Determine the [x, y] coordinate at the center of the cell enclosing the given text.  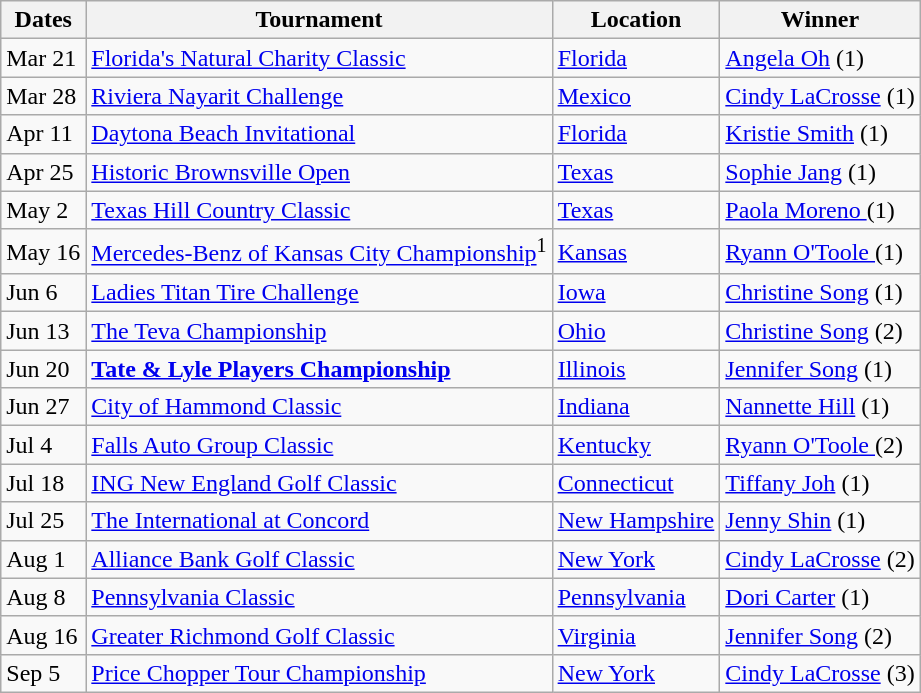
Sep 5 [44, 673]
Ohio [636, 331]
Cindy LaCrosse (3) [820, 673]
Kentucky [636, 445]
Kristie Smith (1) [820, 134]
Jennifer Song (1) [820, 369]
Jenny Shin (1) [820, 521]
Jun 13 [44, 331]
Virginia [636, 635]
Apr 11 [44, 134]
Tate & Lyle Players Championship [319, 369]
Ryann O'Toole (1) [820, 252]
Winner [820, 20]
The Teva Championship [319, 331]
Angela Oh (1) [820, 58]
Jul 18 [44, 483]
Jun 6 [44, 293]
Mexico [636, 96]
City of Hammond Classic [319, 407]
Greater Richmond Golf Classic [319, 635]
Falls Auto Group Classic [319, 445]
Jennifer Song (2) [820, 635]
Pennsylvania Classic [319, 597]
Florida's Natural Charity Classic [319, 58]
Texas Hill Country Classic [319, 210]
Ryann O'Toole (2) [820, 445]
Pennsylvania [636, 597]
Illinois [636, 369]
Jul 25 [44, 521]
Connecticut [636, 483]
New Hampshire [636, 521]
Nannette Hill (1) [820, 407]
May 2 [44, 210]
Aug 8 [44, 597]
Dates [44, 20]
Christine Song (1) [820, 293]
Tiffany Joh (1) [820, 483]
Daytona Beach Invitational [319, 134]
Price Chopper Tour Championship [319, 673]
Dori Carter (1) [820, 597]
May 16 [44, 252]
Location [636, 20]
Aug 16 [44, 635]
Apr 25 [44, 172]
Mar 21 [44, 58]
Jun 27 [44, 407]
The International at Concord [319, 521]
Kansas [636, 252]
Cindy LaCrosse (1) [820, 96]
Tournament [319, 20]
Sophie Jang (1) [820, 172]
Christine Song (2) [820, 331]
Alliance Bank Golf Classic [319, 559]
Mercedes-Benz of Kansas City Championship1 [319, 252]
Jun 20 [44, 369]
Riviera Nayarit Challenge [319, 96]
ING New England Golf Classic [319, 483]
Indiana [636, 407]
Ladies Titan Tire Challenge [319, 293]
Mar 28 [44, 96]
Cindy LaCrosse (2) [820, 559]
Jul 4 [44, 445]
Historic Brownsville Open [319, 172]
Paola Moreno (1) [820, 210]
Iowa [636, 293]
Aug 1 [44, 559]
